Return (X, Y) of the center of cell containing provided text 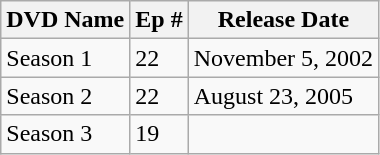
DVD Name (66, 20)
Season 2 (66, 96)
November 5, 2002 (283, 58)
Season 1 (66, 58)
Season 3 (66, 134)
Release Date (283, 20)
August 23, 2005 (283, 96)
19 (159, 134)
Ep # (159, 20)
